Search for the cell housing the specified text and yield its (x, y) center coordinate. 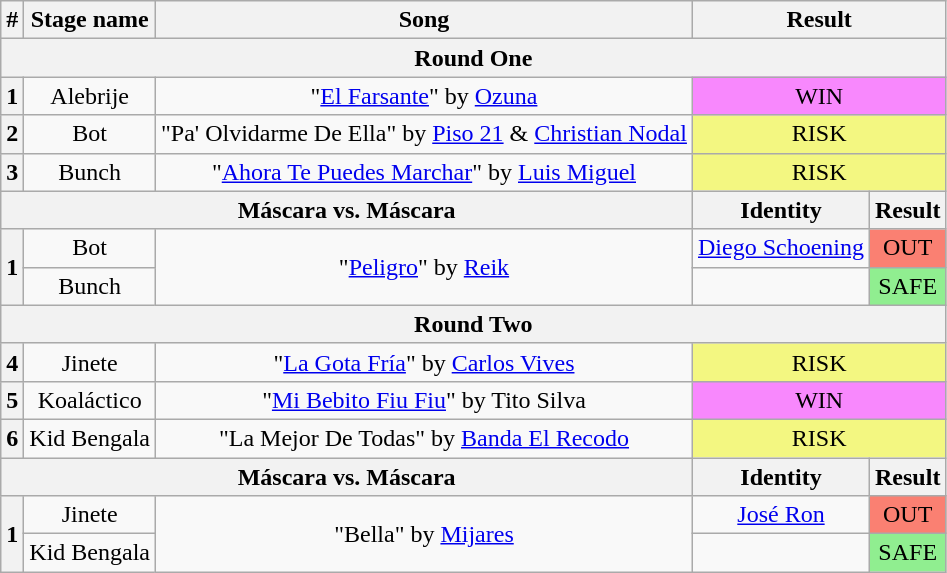
"Peligro" by Reik (424, 267)
5 (12, 400)
"Ahora Te Puedes Marchar" by Luis Miguel (424, 172)
"La Mejor De Todas" by Banda El Recodo (424, 438)
6 (12, 438)
Round One (474, 58)
"Mi Bebito Fiu Fiu" by Tito Silva (424, 400)
Koaláctico (90, 400)
2 (12, 134)
Round Two (474, 324)
"El Farsante" by Ozuna (424, 96)
José Ron (780, 515)
3 (12, 172)
Stage name (90, 20)
"La Gota Fría" by Carlos Vives (424, 362)
4 (12, 362)
Alebrije (90, 96)
"Bella" by Mijares (424, 534)
Diego Schoening (780, 248)
# (12, 20)
"Pa' Olvidarme De Ella" by Piso 21 & Christian Nodal (424, 134)
Song (424, 20)
